Find where the given text appears and provide that cell's center as (x, y) coordinate. 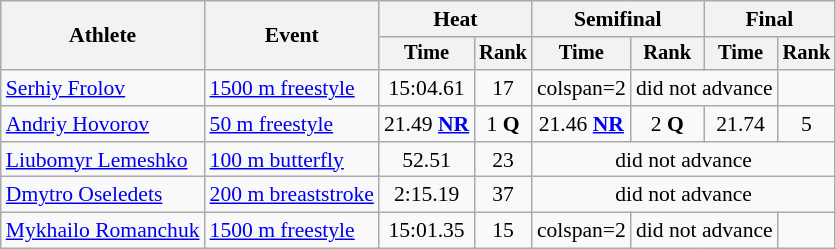
Dmytro Oseledets (103, 195)
200 m breaststroke (292, 195)
17 (503, 88)
21.49 NR (426, 124)
37 (503, 195)
Liubomyr Lemeshko (103, 160)
1 Q (503, 124)
100 m butterfly (292, 160)
23 (503, 160)
21.46 NR (582, 124)
Andriy Hovorov (103, 124)
Heat (456, 19)
2:15.19 (426, 195)
Event (292, 36)
52.51 (426, 160)
Athlete (103, 36)
Semifinal (618, 19)
21.74 (741, 124)
15 (503, 231)
Final (770, 19)
Serhiy Frolov (103, 88)
15:04.61 (426, 88)
5 (807, 124)
2 Q (668, 124)
15:01.35 (426, 231)
Mykhailo Romanchuk (103, 231)
50 m freestyle (292, 124)
